Pinpoint the cell where the given text exists, returning its [X, Y] midpoint coordinate. 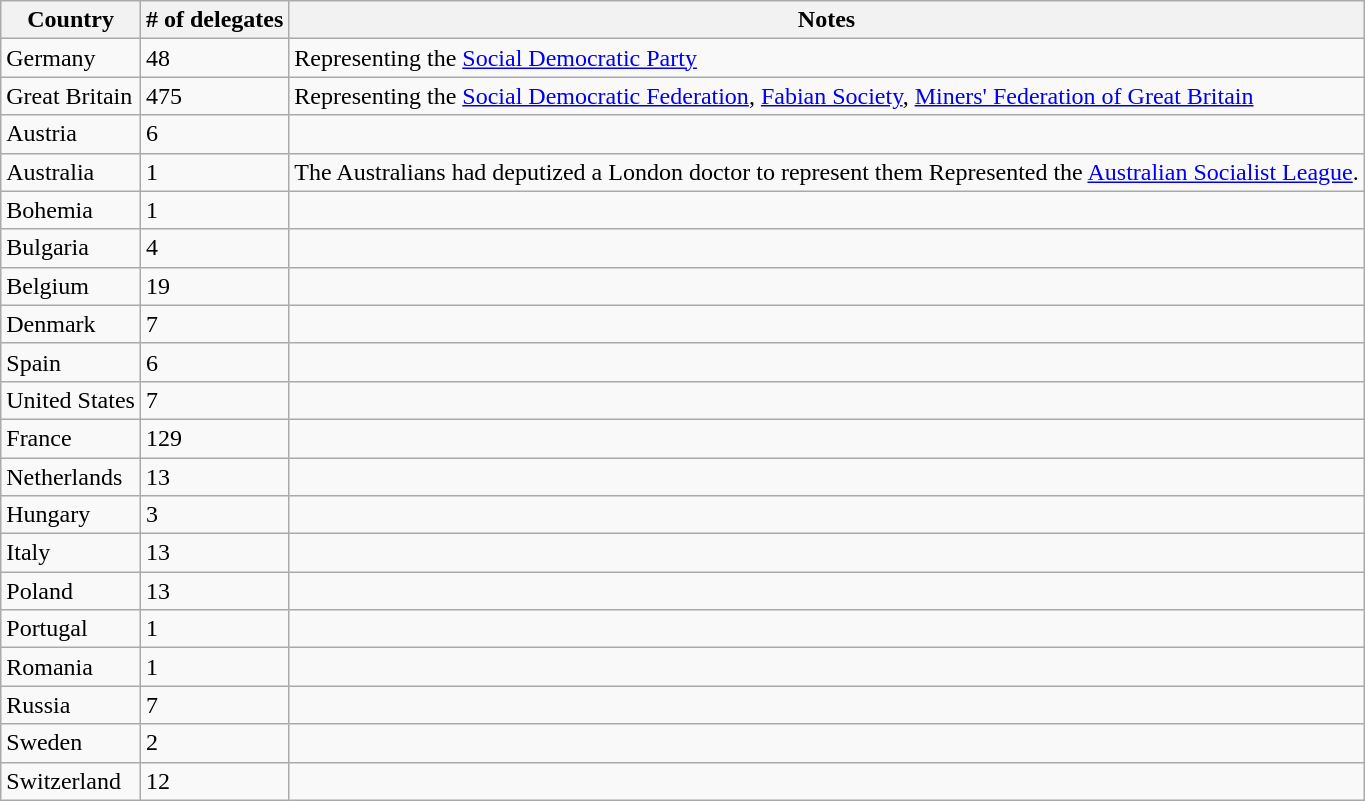
129 [214, 438]
Bulgaria [71, 248]
Hungary [71, 515]
Great Britain [71, 96]
2 [214, 743]
Notes [826, 20]
19 [214, 286]
The Australians had deputized a London doctor to represent them Represented the Australian Socialist League. [826, 172]
Bohemia [71, 210]
Russia [71, 705]
Denmark [71, 324]
Portugal [71, 629]
Representing the Social Democratic Federation, Fabian Society, Miners' Federation of Great Britain [826, 96]
48 [214, 58]
Australia [71, 172]
12 [214, 781]
Austria [71, 134]
Italy [71, 553]
4 [214, 248]
Germany [71, 58]
France [71, 438]
Belgium [71, 286]
Switzerland [71, 781]
Poland [71, 591]
Romania [71, 667]
Country [71, 20]
Sweden [71, 743]
3 [214, 515]
Netherlands [71, 477]
Spain [71, 362]
Representing the Social Democratic Party [826, 58]
# of delegates [214, 20]
United States [71, 400]
475 [214, 96]
